For the text-containing cell, return its midpoint in (X, Y) coordinate format. 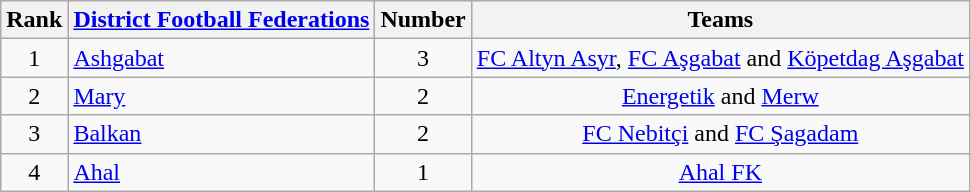
Rank (34, 20)
Mary (222, 96)
Ashgabat (222, 58)
Balkan (222, 134)
Teams (720, 20)
FC Altyn Asyr, FC Aşgabat and Köpetdag Aşgabat (720, 58)
District Football Federations (222, 20)
FC Nebitçi and FC Şagadam (720, 134)
4 (34, 172)
Energetik and Merw (720, 96)
Number (423, 20)
Ahal FK (720, 172)
Ahal (222, 172)
